Pinpoint the cell where the given text exists, returning its (X, Y) midpoint coordinate. 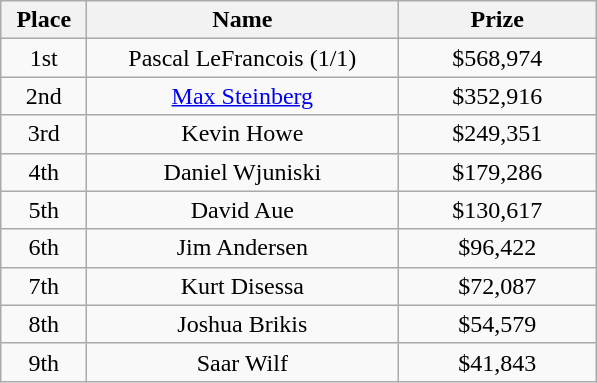
7th (44, 286)
$54,579 (498, 324)
David Aue (242, 210)
Joshua Brikis (242, 324)
Prize (498, 20)
$352,916 (498, 96)
Name (242, 20)
8th (44, 324)
Place (44, 20)
$41,843 (498, 362)
$179,286 (498, 172)
9th (44, 362)
2nd (44, 96)
5th (44, 210)
Saar Wilf (242, 362)
Pascal LeFrancois (1/1) (242, 58)
$72,087 (498, 286)
6th (44, 248)
4th (44, 172)
1st (44, 58)
$96,422 (498, 248)
Kurt Disessa (242, 286)
$130,617 (498, 210)
Max Steinberg (242, 96)
Jim Andersen (242, 248)
Kevin Howe (242, 134)
Daniel Wjuniski (242, 172)
3rd (44, 134)
$568,974 (498, 58)
$249,351 (498, 134)
